Pinpoint the cell where the given text exists, returning its (X, Y) midpoint coordinate. 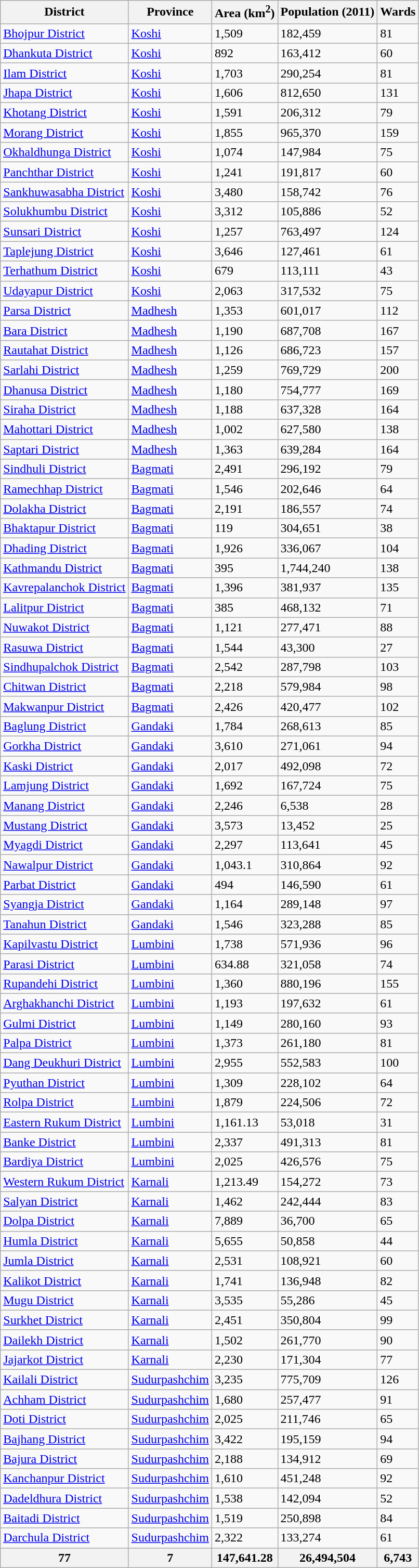
158,742 (328, 192)
163,412 (328, 53)
Dhading District (64, 548)
202,646 (328, 489)
1,606 (244, 93)
2,297 (244, 845)
53,018 (328, 1122)
1,353 (244, 310)
Sindhuli District (64, 469)
2,451 (244, 1320)
167,724 (328, 786)
3,573 (244, 825)
1,164 (244, 904)
Mahottari District (64, 430)
1,396 (244, 588)
289,148 (328, 904)
Population (2011) (328, 12)
1,161.13 (244, 1122)
1,692 (244, 786)
142,094 (328, 1498)
1,193 (244, 1003)
451,248 (328, 1479)
2,017 (244, 766)
127,461 (328, 251)
133,274 (328, 1538)
Rautahat District (64, 350)
965,370 (328, 133)
1,309 (244, 1083)
Dang Deukhuri District (64, 1063)
146,590 (328, 885)
157 (398, 350)
1,121 (244, 627)
2,337 (244, 1142)
763,497 (328, 231)
Udayapur District (64, 291)
Taplejung District (64, 251)
131 (398, 93)
Bara District (64, 330)
3,610 (244, 746)
69 (398, 1459)
571,936 (328, 944)
2,230 (244, 1359)
880,196 (328, 983)
290,254 (328, 73)
Jhapa District (64, 93)
687,708 (328, 330)
261,180 (328, 1043)
601,017 (328, 310)
Western Rukum District (64, 1182)
Surkhet District (64, 1320)
119 (244, 528)
211,746 (328, 1419)
1,188 (244, 409)
1,738 (244, 944)
Rasuwa District (64, 647)
Kapilvastu District (64, 944)
Okhaldhunga District (64, 152)
113,641 (328, 845)
154,272 (328, 1182)
679 (244, 271)
381,937 (328, 588)
3,480 (244, 192)
171,304 (328, 1359)
812,650 (328, 93)
147,641.28 (244, 1558)
28 (398, 806)
304,651 (328, 528)
135 (398, 588)
395 (244, 568)
124 (398, 231)
25 (398, 825)
76 (398, 192)
1,190 (244, 330)
1,509 (244, 33)
Syangja District (64, 904)
District (64, 12)
Ramechhap District (64, 489)
Tanahun District (64, 924)
296,192 (328, 469)
113,111 (328, 271)
Doti District (64, 1419)
468,132 (328, 607)
Humla District (64, 1241)
Myagdi District (64, 845)
3,422 (244, 1439)
754,777 (328, 390)
Dadeldhura District (64, 1498)
Baitadi District (64, 1518)
2,322 (244, 1538)
1,462 (244, 1201)
Parsa District (64, 310)
112 (398, 310)
1,126 (244, 350)
2,542 (244, 667)
Kailali District (64, 1380)
88 (398, 627)
385 (244, 607)
Bajhang District (64, 1439)
Rupandehi District (64, 983)
287,798 (328, 667)
36,700 (328, 1221)
637,328 (328, 409)
1,213.49 (244, 1182)
Ilam District (64, 73)
182,459 (328, 33)
323,288 (328, 924)
84 (398, 1518)
Rolpa District (64, 1103)
2,955 (244, 1063)
639,284 (328, 449)
Gorkha District (64, 746)
Banke District (64, 1142)
136,948 (328, 1280)
257,477 (328, 1399)
Jumla District (64, 1261)
Chitwan District (64, 686)
1,680 (244, 1399)
206,312 (328, 113)
38 (398, 528)
43 (398, 271)
Parbat District (64, 885)
321,058 (328, 964)
197,632 (328, 1003)
100 (398, 1063)
775,709 (328, 1380)
Palpa District (64, 1043)
634.88 (244, 964)
280,160 (328, 1023)
6,743 (398, 1558)
99 (398, 1320)
96 (398, 944)
350,804 (328, 1320)
261,770 (328, 1340)
44 (398, 1241)
1,002 (244, 430)
1,502 (244, 1340)
250,898 (328, 1518)
1,360 (244, 983)
98 (398, 686)
Jajarkot District (64, 1359)
1,879 (244, 1103)
686,723 (328, 350)
1,926 (244, 548)
Lalitpur District (64, 607)
1,610 (244, 1479)
3,535 (244, 1300)
2,531 (244, 1261)
195,159 (328, 1439)
103 (398, 667)
Khotang District (64, 113)
Bhojpur District (64, 33)
Sarlahi District (64, 370)
Area (km2) (244, 12)
Kalikot District (64, 1280)
317,532 (328, 291)
Sankhuwasabha District (64, 192)
7,889 (244, 1221)
268,613 (328, 726)
3,312 (244, 212)
552,583 (328, 1063)
2,191 (244, 509)
271,061 (328, 746)
134,912 (328, 1459)
1,373 (244, 1043)
Kanchanpur District (64, 1479)
Sindhupalchok District (64, 667)
5,655 (244, 1241)
102 (398, 706)
892 (244, 53)
1,074 (244, 152)
Panchthar District (64, 172)
26,494,504 (328, 1558)
Kaski District (64, 766)
1,703 (244, 73)
Province (170, 12)
Achham District (64, 1399)
769,729 (328, 370)
1,855 (244, 133)
Dolakha District (64, 509)
71 (398, 607)
169 (398, 390)
7 (170, 1558)
3,235 (244, 1380)
83 (398, 1201)
2,426 (244, 706)
Bhaktapur District (64, 528)
Siraha District (64, 409)
159 (398, 133)
1,043.1 (244, 865)
82 (398, 1280)
2,246 (244, 806)
Mugu District (64, 1300)
Solukhumbu District (64, 212)
627,580 (328, 430)
2,188 (244, 1459)
Pyuthan District (64, 1083)
Morang District (64, 133)
Manang District (64, 806)
2,063 (244, 291)
Sunsari District (64, 231)
6,538 (328, 806)
55,286 (328, 1300)
Gulmi District (64, 1023)
31 (398, 1122)
Bajura District (64, 1459)
13,452 (328, 825)
1,259 (244, 370)
155 (398, 983)
Mustang District (64, 825)
1,363 (244, 449)
Parasi District (64, 964)
2,218 (244, 686)
1,149 (244, 1023)
1,784 (244, 726)
Lamjung District (64, 786)
310,864 (328, 865)
Bardiya District (64, 1162)
1,519 (244, 1518)
27 (398, 647)
426,576 (328, 1162)
Dailekh District (64, 1340)
Eastern Rukum District (64, 1122)
3,646 (244, 251)
Dhankuta District (64, 53)
492,098 (328, 766)
224,506 (328, 1103)
1,538 (244, 1498)
186,557 (328, 509)
191,817 (328, 172)
228,102 (328, 1083)
Kathmandu District (64, 568)
167 (398, 330)
Salyan District (64, 1201)
104 (398, 548)
242,444 (328, 1201)
1,544 (244, 647)
1,241 (244, 172)
Wards (398, 12)
2,491 (244, 469)
579,984 (328, 686)
90 (398, 1340)
147,984 (328, 152)
1,591 (244, 113)
91 (398, 1399)
277,471 (328, 627)
73 (398, 1182)
1,180 (244, 390)
1,744,240 (328, 568)
Darchula District (64, 1538)
1,257 (244, 231)
336,067 (328, 548)
1,741 (244, 1280)
Kavrepalanchok District (64, 588)
Makwanpur District (64, 706)
Arghakhanchi District (64, 1003)
Dhanusa District (64, 390)
494 (244, 885)
50,858 (328, 1241)
Dolpa District (64, 1221)
Terhathum District (64, 271)
43,300 (328, 647)
108,921 (328, 1261)
420,477 (328, 706)
200 (398, 370)
93 (398, 1023)
97 (398, 904)
Nuwakot District (64, 627)
126 (398, 1380)
105,886 (328, 212)
491,313 (328, 1142)
Saptari District (64, 449)
Nawalpur District (64, 865)
Baglung District (64, 726)
